Scan for the cell matching the given text and deliver its [x, y] coordinate at center. 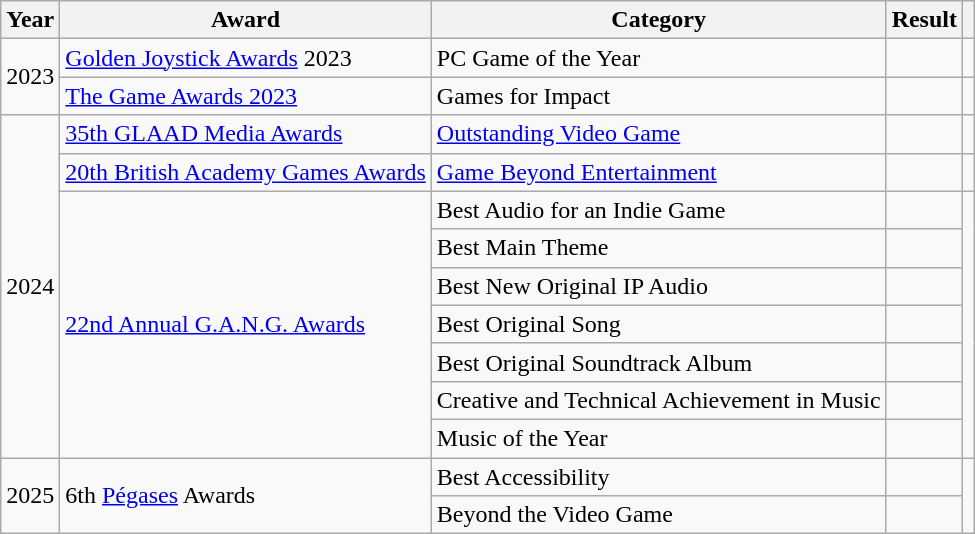
Category [658, 20]
2023 [30, 77]
PC Game of the Year [658, 58]
2024 [30, 286]
Best New Original IP Audio [658, 286]
Creative and Technical Achievement in Music [658, 400]
20th British Academy Games Awards [246, 172]
Best Audio for an Indie Game [658, 210]
Best Original Song [658, 324]
35th GLAAD Media Awards [246, 134]
Best Main Theme [658, 248]
22nd Annual G.A.N.G. Awards [246, 324]
Music of the Year [658, 438]
Award [246, 20]
6th Pégases Awards [246, 496]
The Game Awards 2023 [246, 96]
Result [924, 20]
Outstanding Video Game [658, 134]
Game Beyond Entertainment [658, 172]
Best Original Soundtrack Album [658, 362]
Beyond the Video Game [658, 515]
Golden Joystick Awards 2023 [246, 58]
Best Accessibility [658, 477]
Year [30, 20]
2025 [30, 496]
Games for Impact [658, 96]
